Capture the cell that displays the provided text and extract its (X, Y) central coordinate. 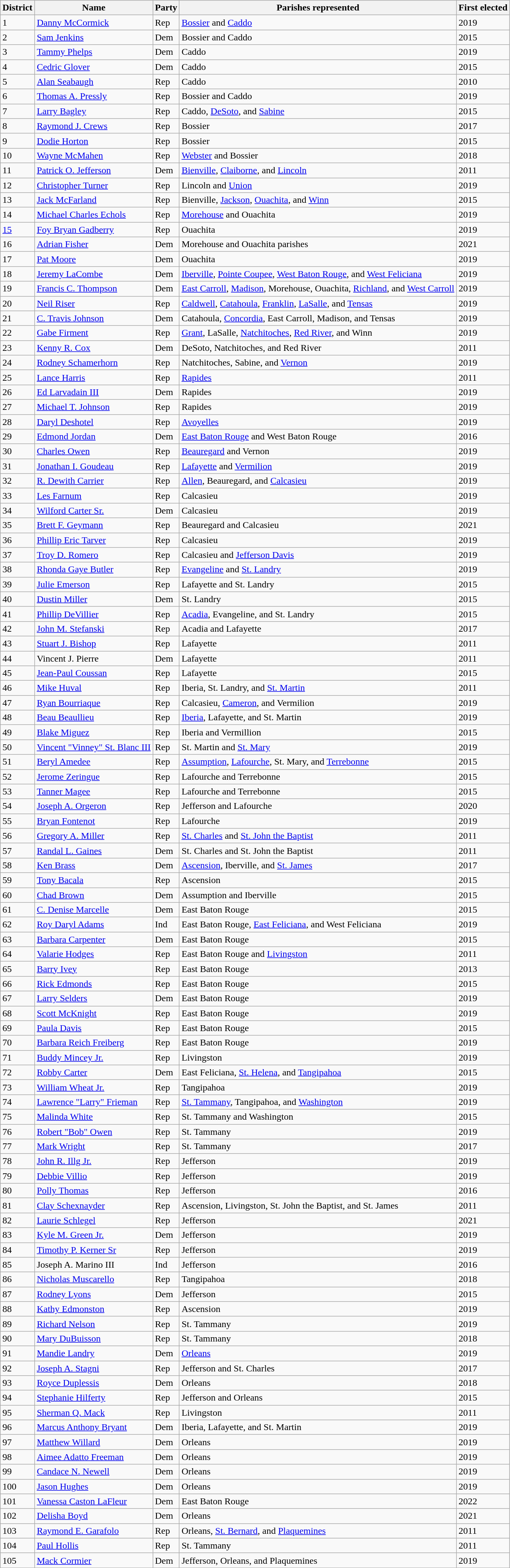
98 (17, 1457)
Danny McCormick (94, 23)
73 (17, 1087)
Ken Brass (94, 865)
C. Denise Marcelle (94, 910)
51 (17, 762)
33 (17, 496)
Timothy P. Kerner Sr (94, 1250)
Calcasieu, Cameron, and Vermilion (318, 703)
94 (17, 1398)
Parishes represented (318, 8)
Delisha Boyd (94, 1516)
Brett F. Geymann (94, 525)
Clay Schexnayder (94, 1206)
William Wheat Jr. (94, 1087)
Stephanie Hilferty (94, 1398)
Randal L. Gaines (94, 850)
East Carroll, Madison, Morehouse, Ouachita, Richland, and West Carroll (318, 289)
Aimee Adatto Freeman (94, 1457)
East Baton Rouge and West Baton Rouge (318, 437)
55 (17, 821)
58 (17, 865)
34 (17, 510)
Ed Larvadain III (94, 392)
Name (94, 8)
Jean-Paul Coussan (94, 673)
Ascension, Iberville, and St. James (318, 865)
Francis C. Thompson (94, 289)
Rodney Lyons (94, 1294)
East Baton Rouge and Livingston (318, 954)
60 (17, 895)
Caddo, DeSoto, and Sabine (318, 111)
Malinda White (94, 1117)
Mack Cormier (94, 1560)
Acadia and Lafayette (318, 629)
38 (17, 570)
East Feliciana, St. Helena, and Tangipahoa (318, 1072)
62 (17, 925)
11 (17, 170)
Marcus Anthony Bryant (94, 1427)
Larry Bagley (94, 111)
Beauregard and Vernon (318, 451)
Lafayette and St. Landry (318, 584)
Catahoula, Concordia, East Carroll, Madison, and Tensas (318, 318)
27 (17, 407)
Jason Hughes (94, 1486)
88 (17, 1309)
Christopher Turner (94, 185)
Michael Charles Echols (94, 215)
Paul Hollis (94, 1545)
75 (17, 1117)
Neil Riser (94, 303)
37 (17, 555)
76 (17, 1132)
Phillip DeVillier (94, 614)
53 (17, 791)
Joseph A. Marino III (94, 1265)
Beauregard and Calcasieu (318, 525)
Debbie Villio (94, 1176)
63 (17, 939)
Jerome Zeringue (94, 777)
46 (17, 688)
Paula Davis (94, 1028)
66 (17, 984)
83 (17, 1235)
44 (17, 659)
71 (17, 1058)
24 (17, 362)
Julie Emerson (94, 584)
69 (17, 1028)
Lincoln and Union (318, 185)
3 (17, 52)
Assumption and Iberville (318, 895)
17 (17, 259)
90 (17, 1338)
Assumption, Lafourche, St. Mary, and Terrebonne (318, 762)
25 (17, 377)
19 (17, 289)
89 (17, 1324)
Edmond Jordan (94, 437)
Sam Jenkins (94, 37)
Beau Beaullieu (94, 718)
Charles Owen (94, 451)
43 (17, 643)
Daryl Deshotel (94, 422)
70 (17, 1043)
Natchitoches, Sabine, and Vernon (318, 362)
Wayne McMahen (94, 155)
48 (17, 718)
Candace N. Newell (94, 1472)
12 (17, 185)
78 (17, 1161)
Iberia, St. Landry, and St. Martin (318, 688)
Barry Ivey (94, 969)
92 (17, 1368)
Barbara Reich Freiberg (94, 1043)
Jefferson and St. Charles (318, 1368)
Bryan Fontenot (94, 821)
2 (17, 37)
Joseph A. Orgeron (94, 806)
Robby Carter (94, 1072)
105 (17, 1560)
Mark Wright (94, 1146)
Michael T. Johnson (94, 407)
Evangeline and St. Landry (318, 570)
10 (17, 155)
99 (17, 1472)
28 (17, 422)
Morehouse and Ouachita parishes (318, 244)
Lawrence "Larry" Frieman (94, 1102)
Webster and Bossier (318, 155)
72 (17, 1072)
79 (17, 1176)
86 (17, 1279)
5 (17, 82)
R. Dewith Carrier (94, 481)
Chad Brown (94, 895)
45 (17, 673)
Avoyelles (318, 422)
Bienville, Claiborne, and Lincoln (318, 170)
Joseph A. Stagni (94, 1368)
36 (17, 540)
First elected (483, 8)
Rodney Schamerhorn (94, 362)
Thomas A. Pressly (94, 96)
39 (17, 584)
Valarie Hodges (94, 954)
Barbara Carpenter (94, 939)
Allen, Beauregard, and Calcasieu (318, 481)
Tony Bacala (94, 880)
Jefferson and Orleans (318, 1398)
Beryl Amedee (94, 762)
93 (17, 1383)
Nicholas Muscarello (94, 1279)
2010 (483, 82)
Jonathan I. Goudeau (94, 466)
Kathy Edmonston (94, 1309)
84 (17, 1250)
49 (17, 732)
30 (17, 451)
26 (17, 392)
13 (17, 200)
Jefferson and Lafourche (318, 806)
23 (17, 348)
Scott McKnight (94, 1013)
Alan Seabaugh (94, 82)
59 (17, 880)
Mandie Landry (94, 1353)
96 (17, 1427)
8 (17, 126)
Buddy Mincey Jr. (94, 1058)
15 (17, 230)
Dustin Miller (94, 599)
Patrick O. Jefferson (94, 170)
67 (17, 998)
104 (17, 1545)
6 (17, 96)
Ryan Bourriaque (94, 703)
Cedric Glover (94, 67)
20 (17, 303)
Troy D. Romero (94, 555)
St. Tammany and Washington (318, 1117)
95 (17, 1413)
29 (17, 437)
Mary DuBuisson (94, 1338)
54 (17, 806)
Roy Daryl Adams (94, 925)
103 (17, 1531)
Royce Duplessis (94, 1383)
101 (17, 1501)
Vincent J. Pierre (94, 659)
7 (17, 111)
Rick Edmonds (94, 984)
C. Travis Johnson (94, 318)
Gregory A. Miller (94, 836)
Vanessa Caston LaFleur (94, 1501)
56 (17, 836)
John M. Stefanski (94, 629)
Jefferson, Orleans, and Plaquemines (318, 1560)
65 (17, 969)
16 (17, 244)
Calcasieu and Jefferson Davis (318, 555)
68 (17, 1013)
31 (17, 466)
82 (17, 1220)
80 (17, 1191)
East Baton Rouge, East Feliciana, and West Feliciana (318, 925)
Party (166, 8)
2022 (483, 1501)
42 (17, 629)
Lafourche (318, 821)
97 (17, 1442)
St. Landry (318, 599)
Matthew Willard (94, 1442)
Orleans, St. Bernard, and Plaquemines (318, 1531)
Morehouse and Ouachita (318, 215)
14 (17, 215)
87 (17, 1294)
Tanner Magee (94, 791)
Adrian Fisher (94, 244)
2013 (483, 969)
64 (17, 954)
Iberia and Vermillion (318, 732)
Acadia, Evangeline, and St. Landry (318, 614)
Laurie Schlegel (94, 1220)
Bienville, Jackson, Ouachita, and Winn (318, 200)
77 (17, 1146)
Jeremy LaCombe (94, 274)
Pat Moore (94, 259)
Wilford Carter Sr. (94, 510)
Richard Nelson (94, 1324)
John R. Illg Jr. (94, 1161)
Dodie Horton (94, 141)
Sherman Q. Mack (94, 1413)
Foy Bryan Gadberry (94, 230)
35 (17, 525)
81 (17, 1206)
47 (17, 703)
9 (17, 141)
57 (17, 850)
100 (17, 1486)
Rhonda Gaye Butler (94, 570)
Les Farnum (94, 496)
40 (17, 599)
St. Tammany, Tangipahoa, and Washington (318, 1102)
52 (17, 777)
61 (17, 910)
21 (17, 318)
Caldwell, Catahoula, Franklin, LaSalle, and Tensas (318, 303)
85 (17, 1265)
50 (17, 747)
Kenny R. Cox (94, 348)
102 (17, 1516)
18 (17, 274)
Robert "Bob" Owen (94, 1132)
Mike Huval (94, 688)
74 (17, 1102)
Kyle M. Green Jr. (94, 1235)
41 (17, 614)
Lance Harris (94, 377)
St. Martin and St. Mary (318, 747)
Grant, LaSalle, Natchitoches, Red River, and Winn (318, 333)
Polly Thomas (94, 1191)
Vincent "Vinney" St. Blanc III (94, 747)
91 (17, 1353)
DeSoto, Natchitoches, and Red River (318, 348)
District (17, 8)
Iberville, Pointe Coupee, West Baton Rouge, and West Feliciana (318, 274)
Phillip Eric Tarver (94, 540)
2020 (483, 806)
Raymond E. Garafolo (94, 1531)
4 (17, 67)
22 (17, 333)
Lafayette and Vermilion (318, 466)
Jack McFarland (94, 200)
Raymond J. Crews (94, 126)
Gabe Firment (94, 333)
Blake Miguez (94, 732)
1 (17, 23)
Larry Selders (94, 998)
Tammy Phelps (94, 52)
32 (17, 481)
Ascension, Livingston, St. John the Baptist, and St. James (318, 1206)
Stuart J. Bishop (94, 643)
